Find where the given text appears and provide that cell's center as (X, Y) coordinate. 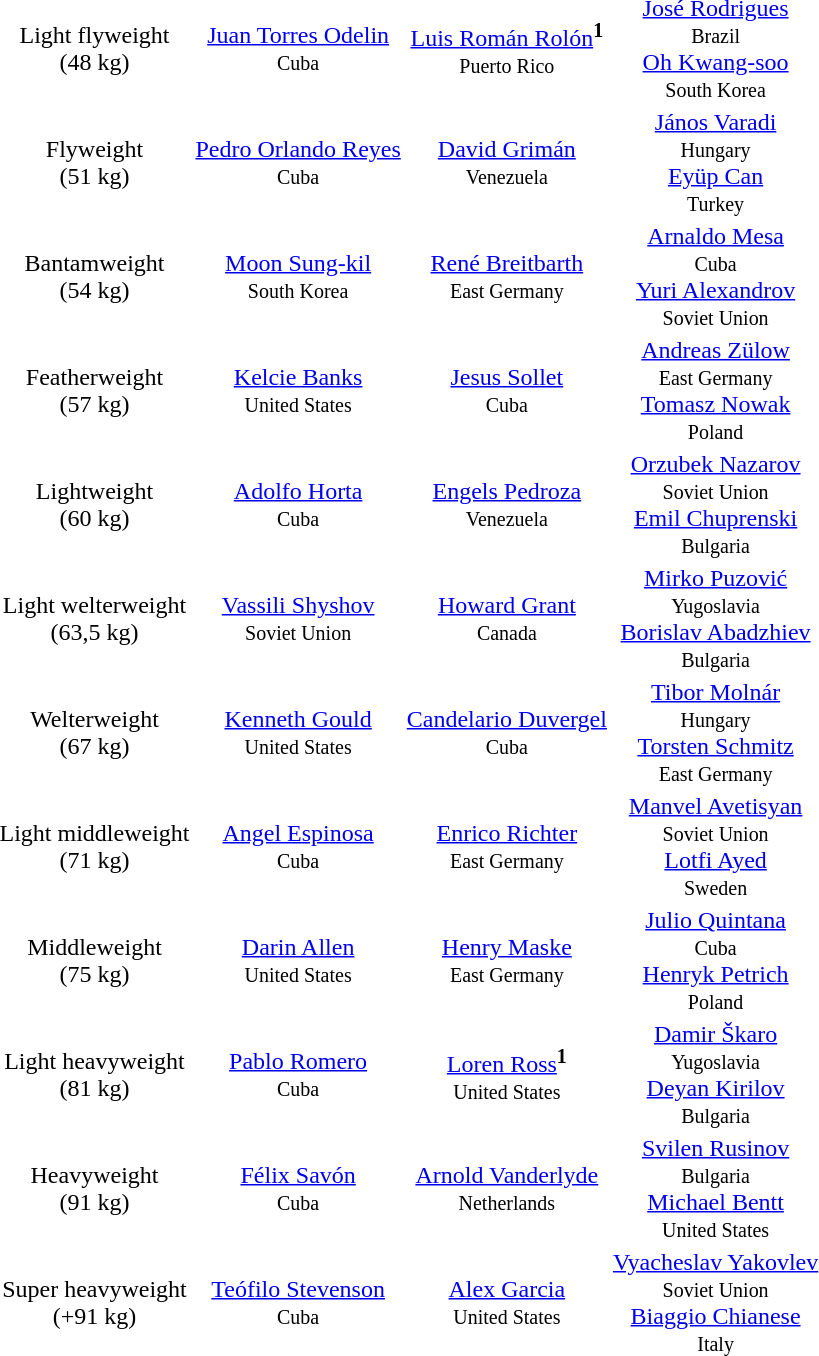
Félix SavónCuba (298, 1188)
René BreitbarthEast Germany (506, 276)
David GrimánVenezuela (506, 162)
Loren Ross1United States (506, 1074)
Kenneth GouldUnited States (298, 732)
Candelario DuvergelCuba (506, 732)
Julio QuintanaCuba Henryk PetrichPoland (715, 960)
Pablo RomeroCuba (298, 1074)
Angel EspinosaCuba (298, 846)
Moon Sung-kilSouth Korea (298, 276)
Svilen RusinovBulgaria Michael BenttUnited States (715, 1188)
Darin AllenUnited States (298, 960)
Pedro Orlando ReyesCuba (298, 162)
Orzubek NazarovSoviet Union Emil ChuprenskiBulgaria (715, 504)
Enrico RichterEast Germany (506, 846)
Vassili ShyshovSoviet Union (298, 618)
Manvel AvetisyanSoviet Union Lotfi AyedSweden (715, 846)
Tibor MolnárHungary Torsten SchmitzEast Germany (715, 732)
Arnaldo MesaCuba Yuri AlexandrovSoviet Union (715, 276)
Arnold VanderlydeNetherlands (506, 1188)
Engels PedrozaVenezuela (506, 504)
Andreas ZülowEast Germany Tomasz NowakPoland (715, 390)
Mirko PuzovićYugoslavia Borislav AbadzhievBulgaria (715, 618)
Adolfo HortaCuba (298, 504)
Jesus SolletCuba (506, 390)
Henry MaskeEast Germany (506, 960)
János VaradiHungary Eyüp CanTurkey (715, 162)
Howard GrantCanada (506, 618)
Damir ŠkaroYugoslavia Deyan KirilovBulgaria (715, 1074)
Kelcie BanksUnited States (298, 390)
